Identify which cell holds the provided text, then report its (x, y) central coordinate. 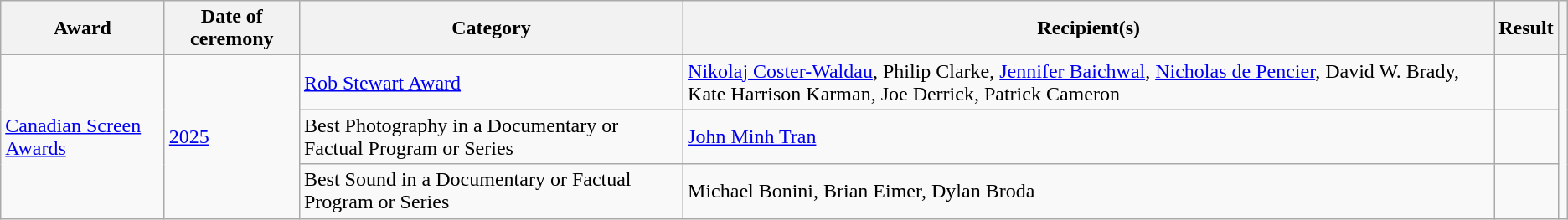
2025 (231, 137)
Category (491, 28)
John Minh Tran (1089, 137)
Nikolaj Coster-Waldau, Philip Clarke, Jennifer Baichwal, Nicholas de Pencier, David W. Brady, Kate Harrison Karman, Joe Derrick, Patrick Cameron (1089, 82)
Canadian Screen Awards (83, 137)
Award (83, 28)
Date of ceremony (231, 28)
Result (1526, 28)
Best Sound in a Documentary or Factual Program or Series (491, 191)
Rob Stewart Award (491, 82)
Recipient(s) (1089, 28)
Best Photography in a Documentary or Factual Program or Series (491, 137)
Michael Bonini, Brian Eimer, Dylan Broda (1089, 191)
